Provide the (X, Y) coordinate of the cell's center where the given text is located.  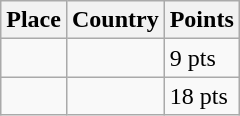
18 pts (202, 96)
Country (115, 20)
9 pts (202, 58)
Place (34, 20)
Points (202, 20)
